Return [X, Y] of the center of cell containing provided text 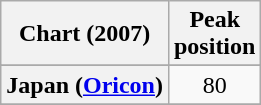
80 [214, 85]
Chart (2007) [85, 34]
Japan (Oricon) [85, 85]
Peakposition [214, 34]
